Identify which cell holds the provided text, then report its [x, y] central coordinate. 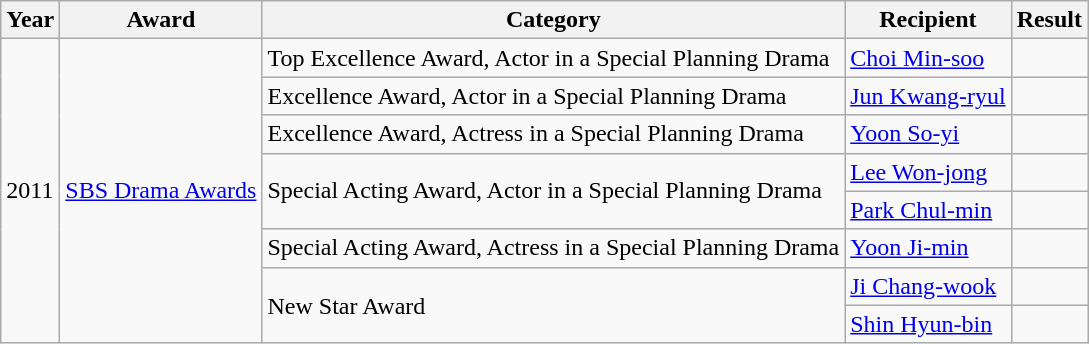
Result [1049, 20]
Excellence Award, Actor in a Special Planning Drama [554, 96]
Lee Won-jong [928, 172]
Yoon So-yi [928, 134]
Special Acting Award, Actress in a Special Planning Drama [554, 248]
Jun Kwang-ryul [928, 96]
Yoon Ji-min [928, 248]
Year [30, 20]
Shin Hyun-bin [928, 324]
Special Acting Award, Actor in a Special Planning Drama [554, 191]
2011 [30, 191]
Excellence Award, Actress in a Special Planning Drama [554, 134]
Award [161, 20]
Ji Chang-wook [928, 286]
SBS Drama Awards [161, 191]
New Star Award [554, 305]
Park Chul-min [928, 210]
Recipient [928, 20]
Choi Min-soo [928, 58]
Top Excellence Award, Actor in a Special Planning Drama [554, 58]
Category [554, 20]
